Extract the [X, Y] coordinate from the center of the cell holding the provided text.  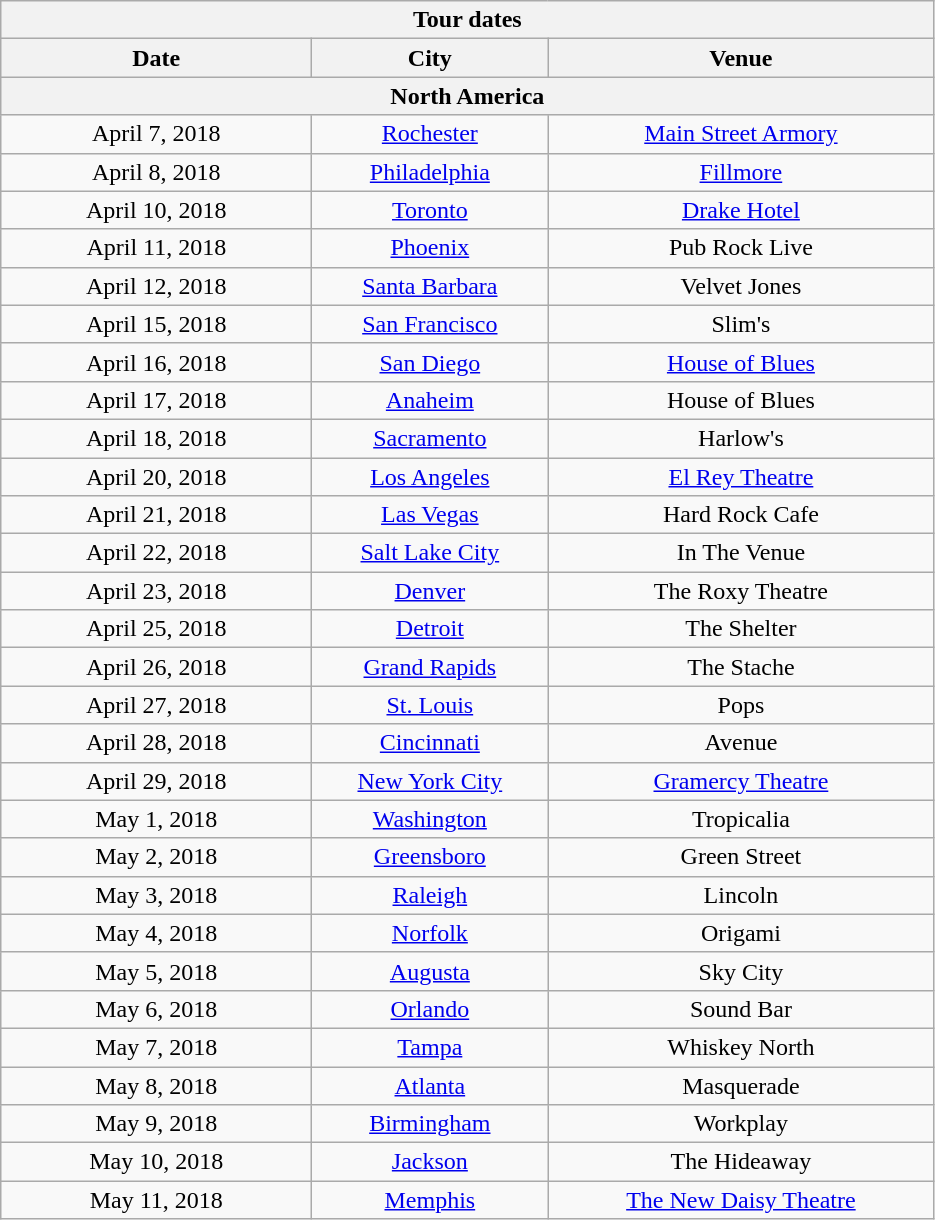
April 23, 2018 [156, 591]
Harlow's [741, 438]
Detroit [430, 629]
El Rey Theatre [741, 477]
St. Louis [430, 705]
April 28, 2018 [156, 743]
April 17, 2018 [156, 400]
May 11, 2018 [156, 1200]
Sound Bar [741, 1009]
April 11, 2018 [156, 248]
Fillmore [741, 172]
Philadelphia [430, 172]
Main Street Armory [741, 134]
April 25, 2018 [156, 629]
The Roxy Theatre [741, 591]
Los Angeles [430, 477]
April 12, 2018 [156, 286]
Tropicalia [741, 819]
April 10, 2018 [156, 210]
April 15, 2018 [156, 324]
Atlanta [430, 1085]
Orlando [430, 1009]
The Shelter [741, 629]
May 4, 2018 [156, 933]
Green Street [741, 857]
May 2, 2018 [156, 857]
Slim's [741, 324]
Denver [430, 591]
San Francisco [430, 324]
May 10, 2018 [156, 1162]
Origami [741, 933]
The Stache [741, 667]
May 3, 2018 [156, 895]
Velvet Jones [741, 286]
Whiskey North [741, 1047]
May 1, 2018 [156, 819]
Anaheim [430, 400]
April 21, 2018 [156, 515]
Pops [741, 705]
Greensboro [430, 857]
City [430, 58]
Sacramento [430, 438]
Santa Barbara [430, 286]
Gramercy Theatre [741, 781]
Jackson [430, 1162]
Salt Lake City [430, 553]
May 6, 2018 [156, 1009]
April 18, 2018 [156, 438]
May 7, 2018 [156, 1047]
Norfolk [430, 933]
Avenue [741, 743]
April 26, 2018 [156, 667]
Tour dates [468, 20]
Date [156, 58]
April 16, 2018 [156, 362]
April 20, 2018 [156, 477]
Workplay [741, 1124]
Masquerade [741, 1085]
April 27, 2018 [156, 705]
The New Daisy Theatre [741, 1200]
April 7, 2018 [156, 134]
Memphis [430, 1200]
Phoenix [430, 248]
Toronto [430, 210]
April 29, 2018 [156, 781]
Drake Hotel [741, 210]
Las Vegas [430, 515]
Pub Rock Live [741, 248]
Rochester [430, 134]
North America [468, 96]
Venue [741, 58]
May 8, 2018 [156, 1085]
Augusta [430, 971]
May 5, 2018 [156, 971]
Washington [430, 819]
Lincoln [741, 895]
Cincinnati [430, 743]
In The Venue [741, 553]
The Hideaway [741, 1162]
Tampa [430, 1047]
Birmingham [430, 1124]
April 22, 2018 [156, 553]
April 8, 2018 [156, 172]
San Diego [430, 362]
Sky City [741, 971]
New York City [430, 781]
Hard Rock Cafe [741, 515]
Grand Rapids [430, 667]
Raleigh [430, 895]
May 9, 2018 [156, 1124]
